Locate the cell with the specified text and output its (x, y) center coordinate. 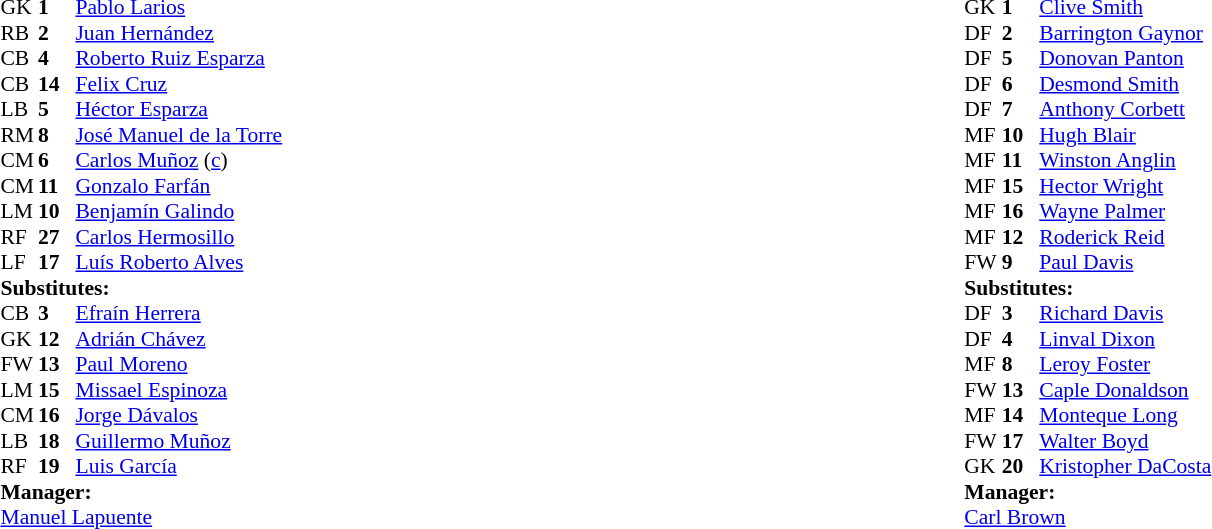
Jorge Dávalos (178, 415)
27 (57, 237)
Héctor Esparza (178, 109)
Anthony Corbett (1125, 109)
Caple Donaldson (1125, 390)
Missael Espinoza (178, 390)
9 (1021, 263)
Hector Wright (1125, 186)
Barrington Gaynor (1125, 33)
Winston Anglin (1125, 161)
Paul Davis (1125, 263)
Felix Cruz (178, 84)
Carlos Hermosillo (178, 237)
Wayne Palmer (1125, 211)
Richard Davis (1125, 313)
Luís Roberto Alves (178, 263)
Kristopher DaCosta (1125, 467)
18 (57, 441)
LF (19, 263)
7 (1021, 109)
RB (19, 33)
Donovan Panton (1125, 59)
20 (1021, 467)
Desmond Smith (1125, 84)
Carlos Muñoz (c) (178, 161)
RM (19, 135)
Leroy Foster (1125, 365)
Juan Hernández (178, 33)
Paul Moreno (178, 365)
Roderick Reid (1125, 237)
Efraín Herrera (178, 313)
Luis García (178, 467)
Guillermo Muñoz (178, 441)
Walter Boyd (1125, 441)
Adrián Chávez (178, 339)
Hugh Blair (1125, 135)
Linval Dixon (1125, 339)
Roberto Ruiz Esparza (178, 59)
Monteque Long (1125, 415)
Benjamín Galindo (178, 211)
19 (57, 467)
José Manuel de la Torre (178, 135)
Gonzalo Farfán (178, 186)
